Find where the given text appears and provide that cell's center as [X, Y] coordinate. 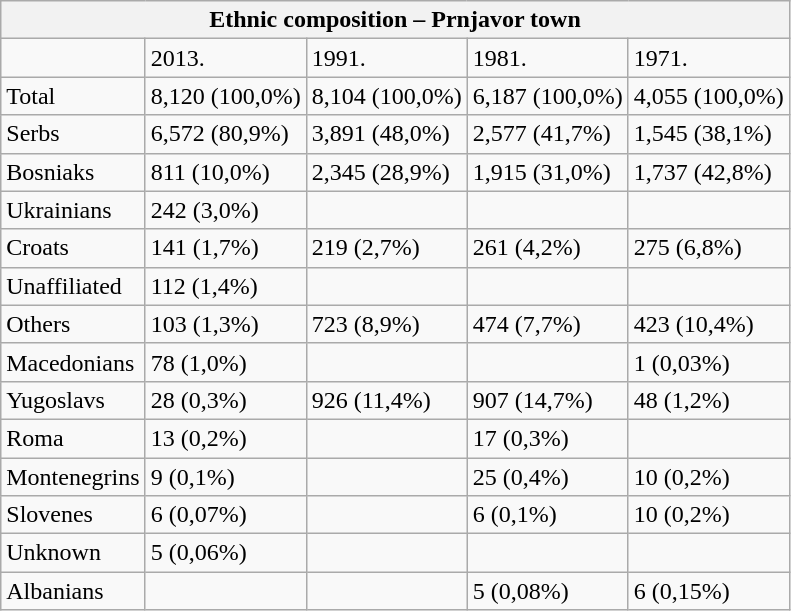
17 (0,3%) [548, 438]
6,572 (80,9%) [226, 134]
1,545 (38,1%) [708, 134]
13 (0,2%) [226, 438]
2,345 (28,9%) [386, 172]
8,104 (100,0%) [386, 96]
Montenegrins [73, 477]
723 (8,9%) [386, 324]
219 (2,7%) [386, 248]
811 (10,0%) [226, 172]
9 (0,1%) [226, 477]
242 (3,0%) [226, 210]
103 (1,3%) [226, 324]
Bosniaks [73, 172]
6 (0,15%) [708, 591]
6 (0,07%) [226, 515]
261 (4,2%) [548, 248]
Roma [73, 438]
423 (10,4%) [708, 324]
Albanians [73, 591]
78 (1,0%) [226, 362]
141 (1,7%) [226, 248]
5 (0,08%) [548, 591]
1 (0,03%) [708, 362]
Yugoslavs [73, 400]
48 (1,2%) [708, 400]
1991. [386, 58]
5 (0,06%) [226, 553]
2,577 (41,7%) [548, 134]
4,055 (100,0%) [708, 96]
2013. [226, 58]
1,915 (31,0%) [548, 172]
Total [73, 96]
28 (0,3%) [226, 400]
Slovenes [73, 515]
1,737 (42,8%) [708, 172]
6,187 (100,0%) [548, 96]
Ethnic composition – Prnjavor town [396, 20]
Unknown [73, 553]
1971. [708, 58]
3,891 (48,0%) [386, 134]
112 (1,4%) [226, 286]
Unaffiliated [73, 286]
926 (11,4%) [386, 400]
907 (14,7%) [548, 400]
25 (0,4%) [548, 477]
Serbs [73, 134]
1981. [548, 58]
Croats [73, 248]
Macedonians [73, 362]
6 (0,1%) [548, 515]
275 (6,8%) [708, 248]
474 (7,7%) [548, 324]
8,120 (100,0%) [226, 96]
Others [73, 324]
Ukrainians [73, 210]
